Capture the cell that displays the provided text and extract its [x, y] central coordinate. 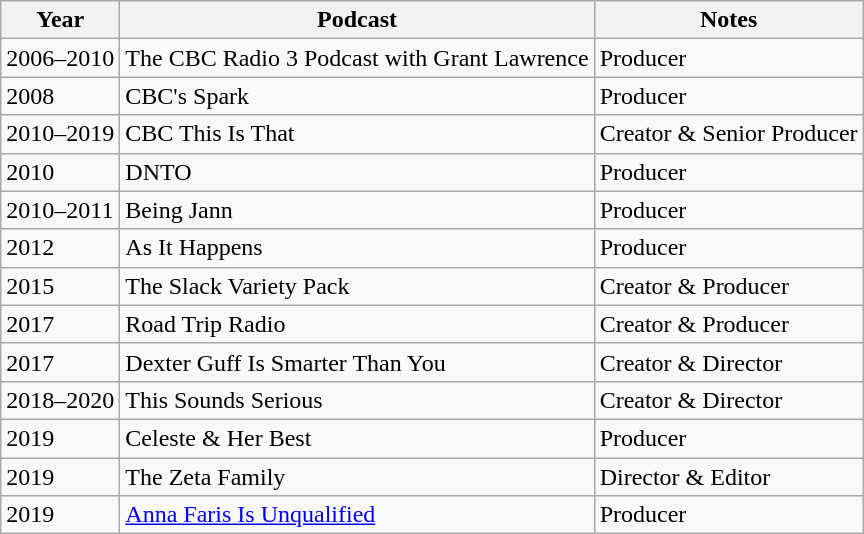
The Slack Variety Pack [357, 286]
Road Trip Radio [357, 324]
2015 [60, 286]
2006–2010 [60, 58]
DNTO [357, 172]
CBC This Is That [357, 134]
CBC's Spark [357, 96]
2010–2019 [60, 134]
Being Jann [357, 210]
Director & Editor [728, 477]
2018–2020 [60, 400]
2010–2011 [60, 210]
Anna Faris Is Unqualified [357, 515]
Podcast [357, 20]
Year [60, 20]
Creator & Senior Producer [728, 134]
The Zeta Family [357, 477]
As It Happens [357, 248]
Notes [728, 20]
2010 [60, 172]
Celeste & Her Best [357, 438]
The CBC Radio 3 Podcast with Grant Lawrence [357, 58]
2008 [60, 96]
This Sounds Serious [357, 400]
Dexter Guff Is Smarter Than You [357, 362]
2012 [60, 248]
